Extract the [x, y] coordinate from the center of the cell holding the provided text.  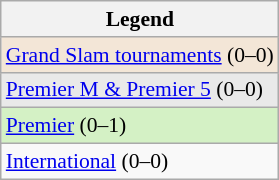
Premier (0–1) [140, 126]
International (0–0) [140, 162]
Legend [140, 19]
Premier M & Premier 5 (0–0) [140, 90]
Grand Slam tournaments (0–0) [140, 55]
